From the cell containing the given text, extract its center point as (x, y) coordinate. 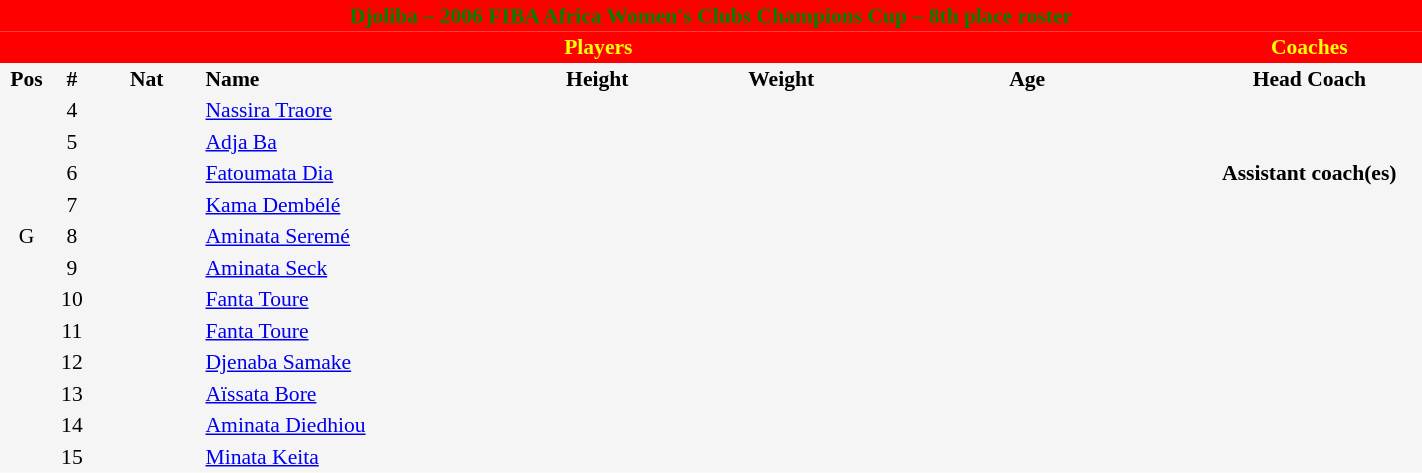
G (26, 236)
12 (72, 362)
Minata Keita (346, 457)
5 (72, 142)
8 (72, 236)
Fatoumata Dia (346, 174)
Aminata Diedhiou (346, 426)
4 (72, 110)
13 (72, 394)
10 (72, 300)
Coaches (1310, 48)
Kama Dembélé (346, 205)
Name (346, 79)
Aminata Seremé (346, 236)
Aïssata Bore (346, 394)
Nat (147, 79)
15 (72, 457)
Age (1028, 79)
7 (72, 205)
Adja Ba (346, 142)
6 (72, 174)
Nassira Traore (346, 110)
Weight (782, 79)
Pos (26, 79)
Height (598, 79)
Djoliba – 2006 FIBA Africa Women's Clubs Champions Cup – 8th place roster (711, 16)
11 (72, 331)
Aminata Seck (346, 268)
Head Coach (1310, 79)
Djenaba Samake (346, 362)
Players (598, 48)
9 (72, 268)
# (72, 79)
14 (72, 426)
Assistant coach(es) (1310, 174)
